Output the (X, Y) coordinate of the center of the cell containing the given text.  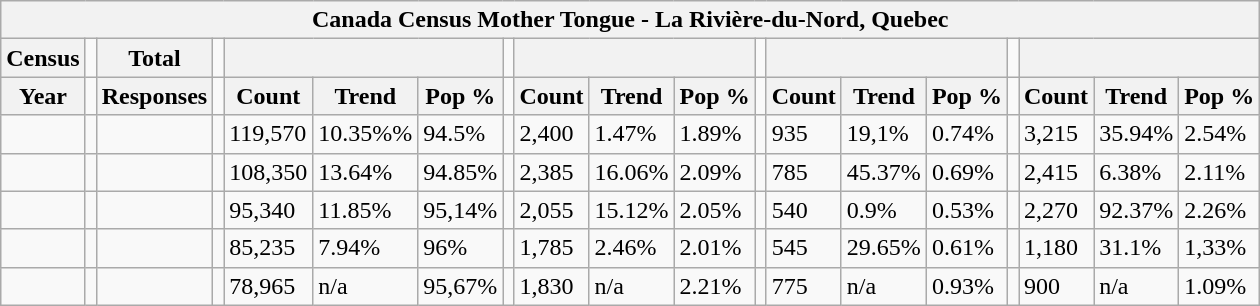
10.35%% (366, 134)
94.85% (460, 172)
540 (804, 210)
29.65% (884, 248)
35.94% (1136, 134)
0.53% (966, 210)
96% (460, 248)
1.47% (632, 134)
2.26% (1220, 210)
2,400 (552, 134)
2,385 (552, 172)
1.09% (1220, 286)
2.11% (1220, 172)
2.09% (714, 172)
45.37% (884, 172)
1,785 (552, 248)
2.05% (714, 210)
1,180 (1056, 248)
2,415 (1056, 172)
Responses (154, 96)
119,570 (268, 134)
0.61% (966, 248)
2.01% (714, 248)
3,215 (1056, 134)
545 (804, 248)
11.85% (366, 210)
Year (43, 96)
95,340 (268, 210)
19,1% (884, 134)
92.37% (1136, 210)
13.64% (366, 172)
2.54% (1220, 134)
15.12% (632, 210)
0.9% (884, 210)
6.38% (1136, 172)
1.89% (714, 134)
16.06% (632, 172)
2.46% (632, 248)
935 (804, 134)
2,270 (1056, 210)
900 (1056, 286)
2.21% (714, 286)
7.94% (366, 248)
31.1% (1136, 248)
Total (154, 58)
0.74% (966, 134)
78,965 (268, 286)
775 (804, 286)
108,350 (268, 172)
94.5% (460, 134)
95,14% (460, 210)
785 (804, 172)
2,055 (552, 210)
1,830 (552, 286)
Census (43, 58)
Canada Census Mother Tongue - La Rivière-du-Nord, Quebec (630, 20)
85,235 (268, 248)
1,33% (1220, 248)
0.69% (966, 172)
95,67% (460, 286)
0.93% (966, 286)
